Identify which cell holds the provided text, then report its [X, Y] central coordinate. 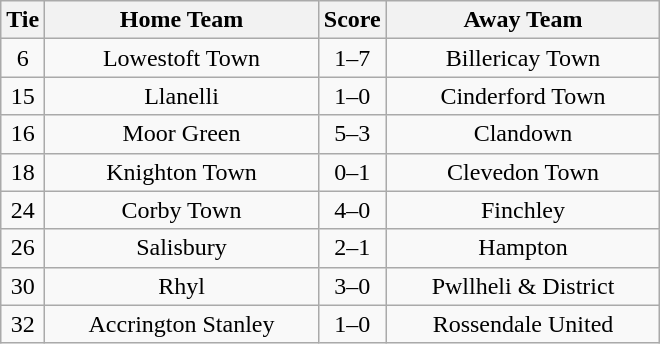
Home Team [182, 20]
26 [23, 248]
Llanelli [182, 96]
Billericay Town [523, 58]
24 [23, 210]
30 [23, 286]
Clandown [523, 134]
15 [23, 96]
Hampton [523, 248]
1–7 [352, 58]
18 [23, 172]
Tie [23, 20]
Clevedon Town [523, 172]
32 [23, 324]
Lowestoft Town [182, 58]
2–1 [352, 248]
Knighton Town [182, 172]
3–0 [352, 286]
Rossendale United [523, 324]
Away Team [523, 20]
Finchley [523, 210]
Cinderford Town [523, 96]
Pwllheli & District [523, 286]
Salisbury [182, 248]
Score [352, 20]
5–3 [352, 134]
4–0 [352, 210]
Moor Green [182, 134]
6 [23, 58]
Corby Town [182, 210]
Rhyl [182, 286]
16 [23, 134]
0–1 [352, 172]
Accrington Stanley [182, 324]
